Detect which cell encompasses the target text, then output its (x, y) center coordinate. 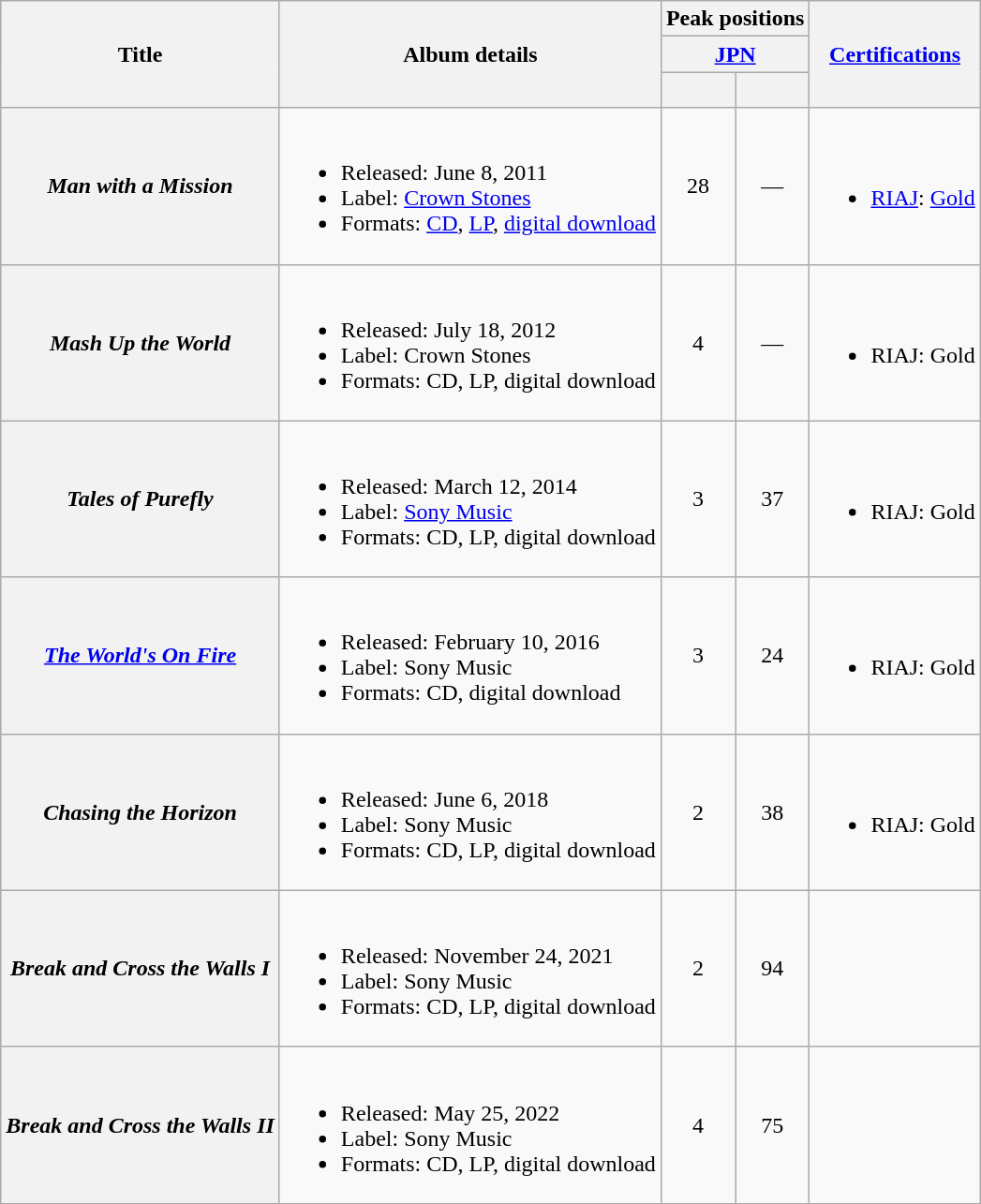
Certifications (895, 54)
Break and Cross the Walls II (141, 1124)
Released: June 8, 2011Label: Crown StonesFormats: CD, LP, digital download (470, 186)
Released: June 6, 2018Label: Sony MusicFormats: CD, LP, digital download (470, 811)
Released: November 24, 2021Label: Sony MusicFormats: CD, LP, digital download (470, 969)
JPN (735, 54)
Title (141, 54)
Released: March 12, 2014Label: Sony MusicFormats: CD, LP, digital download (470, 498)
Released: July 18, 2012Label: Crown StonesFormats: CD, LP, digital download (470, 343)
Released: February 10, 2016Label: Sony MusicFormats: CD, digital download (470, 656)
28 (697, 186)
94 (772, 969)
Chasing the Horizon (141, 811)
Break and Cross the Walls I (141, 969)
24 (772, 656)
Mash Up the World (141, 343)
Album details (470, 54)
Man with a Mission (141, 186)
Peak positions (735, 19)
Released: May 25, 2022Label: Sony MusicFormats: CD, LP, digital download (470, 1124)
38 (772, 811)
The World's On Fire (141, 656)
Tales of Purefly (141, 498)
75 (772, 1124)
37 (772, 498)
